Capture the cell that displays the provided text and extract its [x, y] central coordinate. 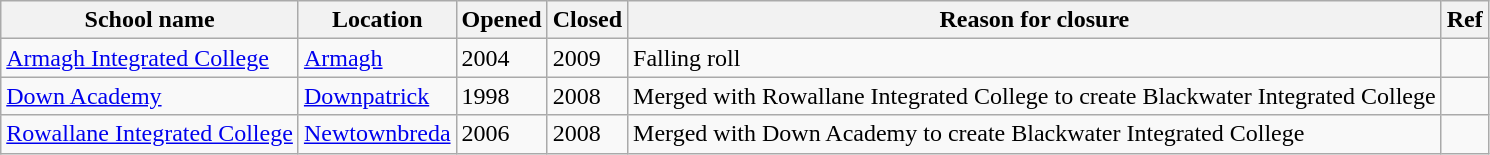
Merged with Down Academy to create Blackwater Integrated College [1035, 134]
Reason for closure [1035, 20]
Closed [587, 20]
Falling roll [1035, 58]
School name [150, 20]
Downpatrick [377, 96]
2006 [502, 134]
Rowallane Integrated College [150, 134]
2009 [587, 58]
1998 [502, 96]
Merged with Rowallane Integrated College to create Blackwater Integrated College [1035, 96]
Armagh [377, 58]
Ref [1464, 20]
Armagh Integrated College [150, 58]
Newtownbreda [377, 134]
Opened [502, 20]
2004 [502, 58]
Location [377, 20]
Down Academy [150, 96]
